Determine the [x, y] coordinate at the center of the cell enclosing the given text.  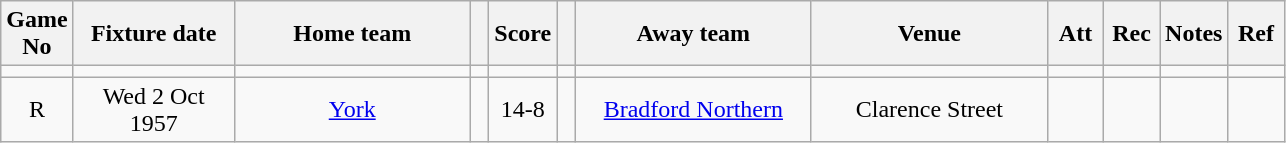
Rec [1132, 34]
Bradford Northern [693, 110]
Fixture date [154, 34]
Notes [1194, 34]
Home team [352, 34]
Wed 2 Oct 1957 [154, 110]
Clarence Street [929, 110]
R [37, 110]
Att [1075, 34]
Score [523, 34]
Away team [693, 34]
Venue [929, 34]
Ref [1256, 34]
Game No [37, 34]
York [352, 110]
14-8 [523, 110]
